Extract the (X, Y) coordinate from the center of the cell holding the provided text.  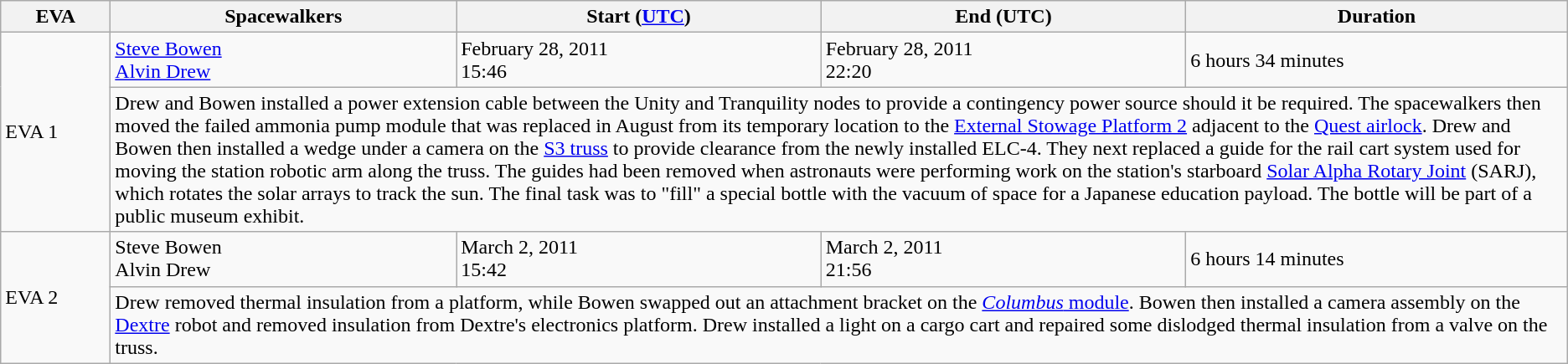
Duration (1377, 17)
February 28, 201115:46 (638, 60)
6 hours 34 minutes (1377, 60)
Spacewalkers (283, 17)
March 2, 201115:42 (638, 259)
February 28, 201122:20 (1003, 60)
Start (UTC) (638, 17)
March 2, 201121:56 (1003, 259)
End (UTC) (1003, 17)
EVA (55, 17)
EVA 1 (55, 132)
6 hours 14 minutes (1377, 259)
EVA 2 (55, 298)
